Output the [x, y] coordinate of the center of the cell containing the given text.  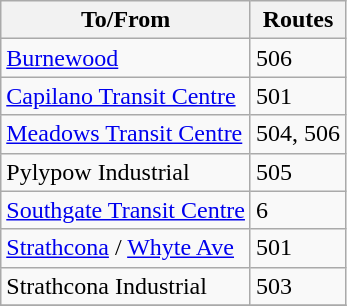
6 [298, 210]
Southgate Transit Centre [126, 210]
504, 506 [298, 134]
505 [298, 172]
506 [298, 58]
Capilano Transit Centre [126, 96]
Meadows Transit Centre [126, 134]
Burnewood [126, 58]
To/From [126, 20]
Pylypow Industrial [126, 172]
Strathcona Industrial [126, 286]
Routes [298, 20]
503 [298, 286]
Strathcona / Whyte Ave [126, 248]
